Search for the cell housing the specified text and yield its [x, y] center coordinate. 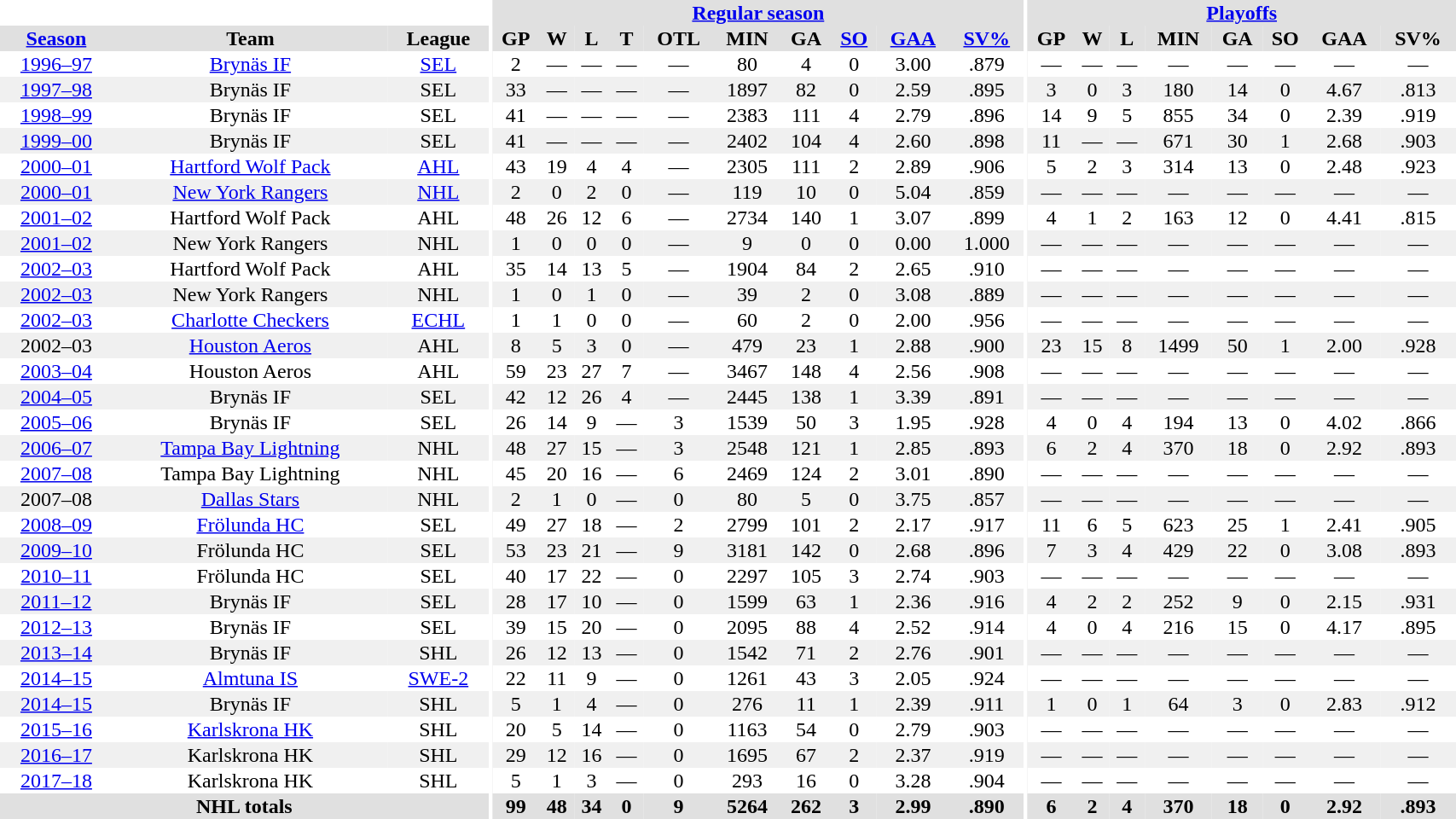
2.76 [913, 653]
21 [592, 550]
Playoffs [1242, 13]
.908 [986, 371]
2469 [747, 473]
.891 [986, 397]
2.41 [1344, 525]
.901 [986, 653]
2.05 [913, 678]
2297 [747, 576]
2.88 [913, 346]
28 [515, 601]
54 [807, 729]
1539 [747, 422]
119 [747, 192]
.906 [986, 166]
T [626, 38]
479 [747, 346]
163 [1179, 218]
314 [1179, 166]
180 [1179, 90]
1695 [747, 755]
60 [747, 320]
1499 [1179, 346]
67 [807, 755]
.813 [1418, 90]
3.75 [913, 499]
1163 [747, 729]
2.52 [913, 627]
.859 [986, 192]
3.01 [913, 473]
2010–11 [56, 576]
140 [807, 218]
71 [807, 653]
2799 [747, 525]
.931 [1418, 601]
2009–10 [56, 550]
.923 [1418, 166]
42 [515, 397]
4.67 [1344, 90]
.917 [986, 525]
Almtuna IS [251, 678]
2734 [747, 218]
2003–04 [56, 371]
216 [1179, 627]
25 [1237, 525]
Team [251, 38]
2008–09 [56, 525]
2012–13 [56, 627]
Charlotte Checkers [251, 320]
1599 [747, 601]
63 [807, 601]
2005–06 [56, 422]
ECHL [438, 320]
148 [807, 371]
2.36 [913, 601]
88 [807, 627]
League [438, 38]
142 [807, 550]
64 [1179, 704]
30 [1237, 141]
3181 [747, 550]
4.17 [1344, 627]
2.99 [913, 806]
429 [1179, 550]
4.02 [1344, 422]
623 [1179, 525]
2017–18 [56, 781]
5.04 [913, 192]
2445 [747, 397]
2.17 [913, 525]
3467 [747, 371]
2016–17 [56, 755]
82 [807, 90]
OTL [679, 38]
2013–14 [56, 653]
1542 [747, 653]
.898 [986, 141]
2548 [747, 448]
.857 [986, 499]
.911 [986, 704]
2.59 [913, 90]
59 [515, 371]
5264 [747, 806]
2004–05 [56, 397]
1.000 [986, 243]
.956 [986, 320]
138 [807, 397]
45 [515, 473]
276 [747, 704]
2.60 [913, 141]
.815 [1418, 218]
121 [807, 448]
2402 [747, 141]
4.41 [1344, 218]
2015–16 [56, 729]
35 [515, 269]
293 [747, 781]
2.85 [913, 448]
SWE-2 [438, 678]
.879 [986, 64]
2095 [747, 627]
Season [56, 38]
105 [807, 576]
2.74 [913, 576]
40 [515, 576]
49 [515, 525]
2383 [747, 115]
2.56 [913, 371]
2305 [747, 166]
29 [515, 755]
2006–07 [56, 448]
2.89 [913, 166]
19 [556, 166]
99 [515, 806]
1996–97 [56, 64]
1904 [747, 269]
.912 [1418, 704]
1998–99 [56, 115]
33 [515, 90]
1.95 [913, 422]
855 [1179, 115]
.904 [986, 781]
84 [807, 269]
2.48 [1344, 166]
.905 [1418, 525]
Dallas Stars [251, 499]
.900 [986, 346]
101 [807, 525]
3.28 [913, 781]
Regular season [757, 13]
124 [807, 473]
2.15 [1344, 601]
.899 [986, 218]
.914 [986, 627]
NHL totals [244, 806]
.924 [986, 678]
104 [807, 141]
2011–12 [56, 601]
194 [1179, 422]
3.07 [913, 218]
1999–00 [56, 141]
.889 [986, 294]
2.37 [913, 755]
0.00 [913, 243]
671 [1179, 141]
.910 [986, 269]
3.00 [913, 64]
252 [1179, 601]
3.39 [913, 397]
.916 [986, 601]
2.83 [1344, 704]
1897 [747, 90]
2.65 [913, 269]
262 [807, 806]
.866 [1418, 422]
53 [515, 550]
1997–98 [56, 90]
1261 [747, 678]
